Output the [x, y] coordinate of the center of the cell containing the given text.  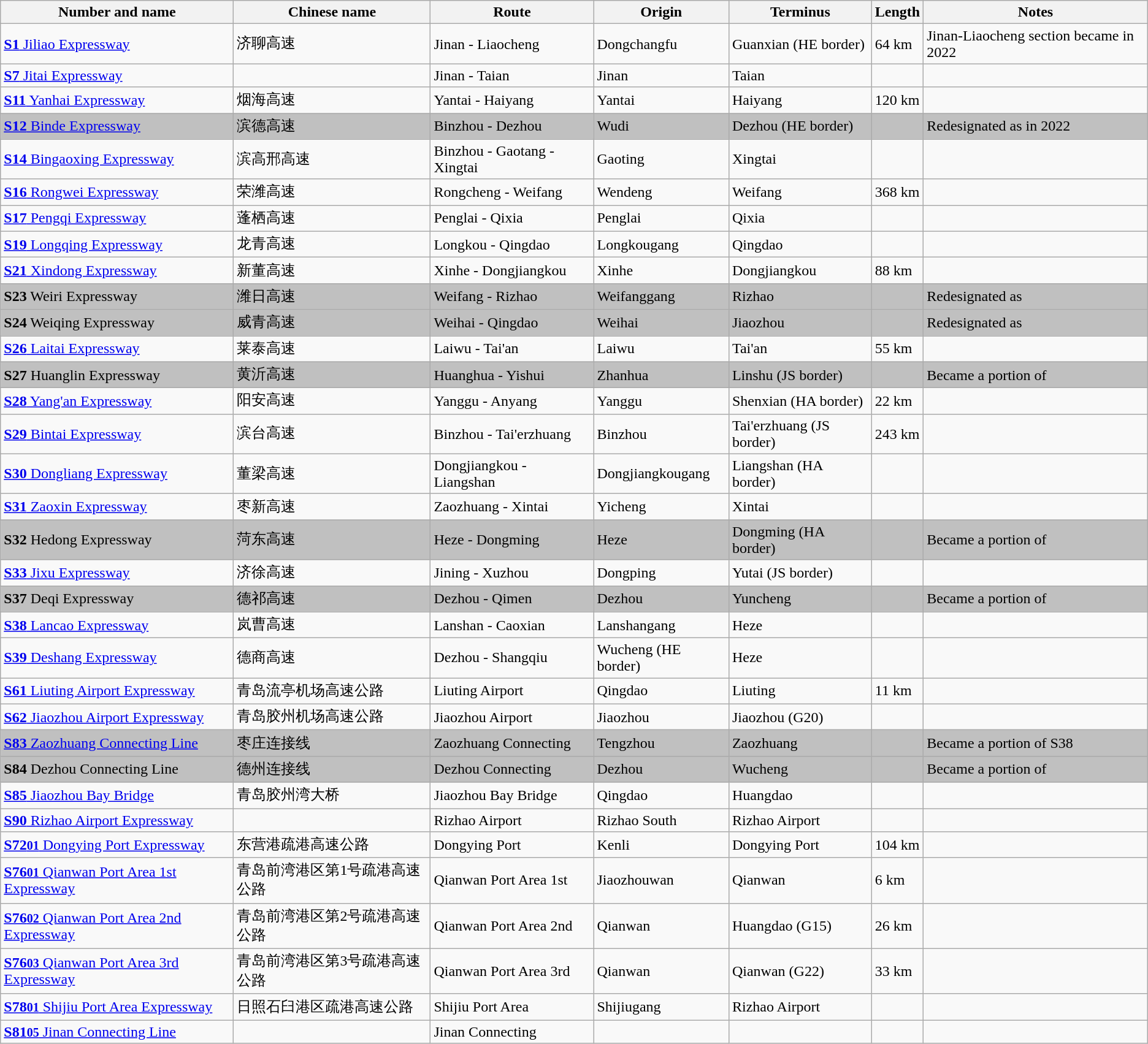
德州连接线 [332, 769]
Number and name [117, 12]
S29 Bintai Expressway [117, 434]
Weifang - Rizhao [512, 297]
S24 Weiqing Expressway [117, 322]
S61 Liuting Airport Expressway [117, 692]
S16 Rongwei Expressway [117, 192]
Yicheng [661, 506]
济徐高速 [332, 573]
Zaozhuang Connecting [512, 743]
Route [512, 12]
S30 Dongliang Expressway [117, 473]
Qianwan Port Area 2nd [512, 926]
Jiaozhou Bay Bridge [512, 796]
S1 Jiliao Expressway [117, 44]
滨高邢高速 [332, 159]
S7602 Qianwan Port Area 2nd Expressway [117, 926]
Binzhou [661, 434]
Weifang [800, 192]
威青高速 [332, 322]
Heze - Dongming [512, 539]
Jining - Xuzhou [512, 573]
Wucheng (HE border) [661, 658]
青岛胶州湾大桥 [332, 796]
枣庄连接线 [332, 743]
德商高速 [332, 658]
Chinese name [332, 12]
Linshu (JS border) [800, 375]
Jiaozhou (G20) [800, 717]
Zhanhua [661, 375]
Dezhou - Qimen [512, 600]
S19 Longqing Expressway [117, 244]
Huangdao (G15) [800, 926]
Shijiugang [661, 1007]
S12 Binde Expressway [117, 126]
Origin [661, 12]
55 km [897, 349]
Xinhe [661, 271]
枣新高速 [332, 506]
S84 Dezhou Connecting Line [117, 769]
滨台高速 [332, 434]
Qianwan (G22) [800, 971]
S33 Jixu Expressway [117, 573]
Lanshangang [661, 625]
阳安高速 [332, 401]
青岛前湾港区第3号疏港高速公路 [332, 971]
日照石臼港区疏港高速公路 [332, 1007]
莱泰高速 [332, 349]
Taian [800, 75]
Shijiu Port Area [512, 1007]
Gaoting [661, 159]
33 km [897, 971]
Laiwu - Tai'an [512, 349]
S39 Deshang Expressway [117, 658]
Shenxian (HA border) [800, 401]
Xinhe - Dongjiangkou [512, 271]
104 km [897, 845]
22 km [897, 401]
Dongping [661, 573]
Longkou - Qingdao [512, 244]
烟海高速 [332, 101]
Yanggu [661, 401]
6 km [897, 880]
济聊高速 [332, 44]
青岛流亭机场高速公路 [332, 692]
Binzhou - Dezhou [512, 126]
Penglai [661, 218]
Became a portion of S38 [1036, 743]
Tai'erzhuang (JS border) [800, 434]
243 km [897, 434]
Weifanggang [661, 297]
Zaozhuang - Xintai [512, 506]
Qianwan Port Area 3rd [512, 971]
Length [897, 12]
S7601 Qianwan Port Area 1st Expressway [117, 880]
Jinan [661, 75]
Weihai [661, 322]
岚曹高速 [332, 625]
Liangshan (HA border) [800, 473]
Dongming (HA border) [800, 539]
Qixia [800, 218]
S38 Lancao Expressway [117, 625]
Binzhou - Tai'erzhuang [512, 434]
潍日高速 [332, 297]
S62 Jiaozhou Airport Expressway [117, 717]
青岛前湾港区第1号疏港高速公路 [332, 880]
Liuting [800, 692]
Huanghua - Yishui [512, 375]
Yantai [661, 101]
Dongjiangkougang [661, 473]
Tai'an [800, 349]
Dongjiangkou - Liangshan [512, 473]
Huangdao [800, 796]
Xintai [800, 506]
新董高速 [332, 271]
Terminus [800, 12]
Tengzhou [661, 743]
S83 Zaozhuang Connecting Line [117, 743]
青岛前湾港区第2号疏港高速公路 [332, 926]
S7201 Dongying Port Expressway [117, 845]
Jiaozhouwan [661, 880]
龙青高速 [332, 244]
Jinan - Taian [512, 75]
S7 Jitai Expressway [117, 75]
S17 Pengqi Expressway [117, 218]
S26 Laitai Expressway [117, 349]
Yanggu - Anyang [512, 401]
Binzhou - Gaotang - Xingtai [512, 159]
Dezhou - Shangqiu [512, 658]
S37 Deqi Expressway [117, 600]
Yuncheng [800, 600]
S28 Yang'an Expressway [117, 401]
S11 Yanhai Expressway [117, 101]
Liuting Airport [512, 692]
S21 Xindong Expressway [117, 271]
Jinan Connecting [512, 1032]
Wudi [661, 126]
荣潍高速 [332, 192]
26 km [897, 926]
S7801 Shijiu Port Area Expressway [117, 1007]
Wucheng [800, 769]
菏东高速 [332, 539]
S85 Jiaozhou Bay Bridge [117, 796]
S8105 Jinan Connecting Line [117, 1032]
120 km [897, 101]
S31 Zaoxin Expressway [117, 506]
Jinan - Liaocheng [512, 44]
Yantai - Haiyang [512, 101]
Qianwan Port Area 1st [512, 880]
S32 Hedong Expressway [117, 539]
Lanshan - Caoxian [512, 625]
Laiwu [661, 349]
Kenli [661, 845]
Wendeng [661, 192]
董梁高速 [332, 473]
Rizhao South [661, 820]
Notes [1036, 12]
S14 Bingaoxing Expressway [117, 159]
青岛胶州机场高速公路 [332, 717]
11 km [897, 692]
64 km [897, 44]
Jinan-Liaocheng section became in 2022 [1036, 44]
Penglai - Qixia [512, 218]
Zaozhuang [800, 743]
S23 Weiri Expressway [117, 297]
Jiaozhou Airport [512, 717]
东营港疏港高速公路 [332, 845]
黄沂高速 [332, 375]
Redesignated as in 2022 [1036, 126]
S90 Rizhao Airport Expressway [117, 820]
Guanxian (HE border) [800, 44]
Rongcheng - Weifang [512, 192]
Dongchangfu [661, 44]
Haiyang [800, 101]
S7603 Qianwan Port Area 3rd Expressway [117, 971]
Dezhou Connecting [512, 769]
Rizhao [800, 297]
88 km [897, 271]
Weihai - Qingdao [512, 322]
368 km [897, 192]
蓬栖高速 [332, 218]
Dongjiangkou [800, 271]
Yutai (JS border) [800, 573]
滨德高速 [332, 126]
德祁高速 [332, 600]
S27 Huanglin Expressway [117, 375]
Longkougang [661, 244]
Dezhou (HE border) [800, 126]
Xingtai [800, 159]
